Search for the cell housing the specified text and yield its [x, y] center coordinate. 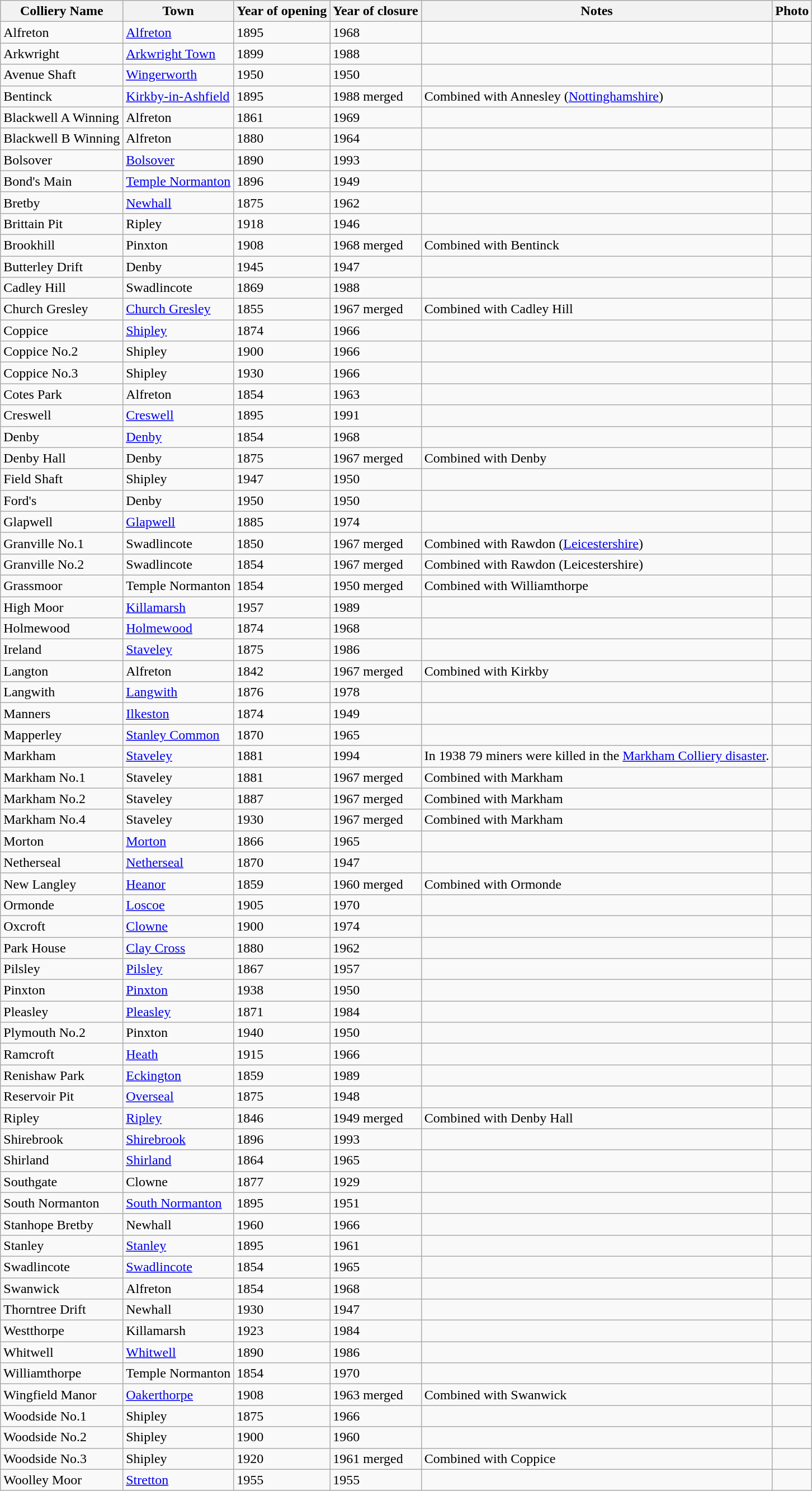
1946 [376, 224]
Brookhill [62, 245]
Photo [792, 11]
Heanor [178, 884]
1961 merged [376, 1459]
Avenue Shaft [62, 75]
Granville No.2 [62, 564]
Southgate [62, 1182]
1850 [282, 543]
1961 [376, 1245]
1938 [282, 990]
1940 [282, 1033]
1861 [282, 117]
Bentinck [62, 96]
Heath [178, 1054]
Eckington [178, 1075]
New Langley [62, 884]
Cotes Park [62, 394]
Williamthorpe [62, 1374]
Combined with Kirkby [597, 671]
1963 [376, 394]
Year of closure [376, 11]
Notes [597, 11]
1876 [282, 692]
Woodside No.3 [62, 1459]
1951 [376, 1203]
Cadley Hill [62, 288]
1867 [282, 969]
1877 [282, 1182]
In 1938 79 miners were killed in the Markham Colliery disaster. [597, 756]
Blackwell A Winning [62, 117]
Oxcroft [62, 926]
Clay Cross [178, 948]
Brittain Pit [62, 224]
Combined with Williamthorpe [597, 586]
1950 merged [376, 586]
Ramcroft [62, 1054]
1991 [376, 416]
Butterley Drift [62, 267]
Field Shaft [62, 479]
Combined with Denby [597, 458]
Woodside No.2 [62, 1437]
Loscoe [178, 905]
1948 [376, 1097]
1960 merged [376, 884]
1899 [282, 54]
Arkwright Town [178, 54]
Bretby [62, 202]
1869 [282, 288]
Reservoir Pit [62, 1097]
Markham [62, 756]
Coppice [62, 331]
1887 [282, 799]
Bond's Main [62, 181]
1964 [376, 139]
Combined with Swanwick [597, 1395]
Kirkby-in-Ashfield [178, 96]
Blackwell B Winning [62, 139]
Combined with Denby Hall [597, 1118]
Markham No.1 [62, 777]
Ilkeston [178, 714]
Park House [62, 948]
Ormonde [62, 905]
Westthorpe [62, 1331]
1846 [282, 1118]
1978 [376, 692]
Granville No.1 [62, 543]
Renishaw Park [62, 1075]
Ireland [62, 650]
Stanley Common [178, 735]
Markham No.4 [62, 820]
Combined with Ormonde [597, 884]
Thorntree Drift [62, 1310]
1929 [376, 1182]
1918 [282, 224]
Overseal [178, 1097]
Swanwick [62, 1288]
1920 [282, 1459]
1905 [282, 905]
Ford's [62, 501]
1923 [282, 1331]
Markham No.2 [62, 799]
1855 [282, 309]
1949 merged [376, 1118]
1842 [282, 671]
1945 [282, 267]
Woodside No.1 [62, 1416]
Town [178, 11]
1864 [282, 1160]
Manners [62, 714]
Wingfield Manor [62, 1395]
1963 merged [376, 1395]
Combined with Coppice [597, 1459]
Combined with Bentinck [597, 245]
1885 [282, 522]
Stanhope Bretby [62, 1224]
Colliery Name [62, 11]
Coppice No.3 [62, 373]
1968 merged [376, 245]
Plymouth No.2 [62, 1033]
Coppice No.2 [62, 352]
Combined with Cadley Hill [597, 309]
Stretton [178, 1480]
1866 [282, 841]
1994 [376, 756]
Woolley Moor [62, 1480]
Wingerworth [178, 75]
1871 [282, 1012]
Grassmoor [62, 586]
Combined with Annesley (Nottinghamshire) [597, 96]
1969 [376, 117]
Oakerthorpe [178, 1395]
Mapperley [62, 735]
Year of opening [282, 11]
Denby Hall [62, 458]
Arkwright [62, 54]
High Moor [62, 607]
Langton [62, 671]
1915 [282, 1054]
1988 merged [376, 96]
